Find where the given text appears and provide that cell's center as [X, Y] coordinate. 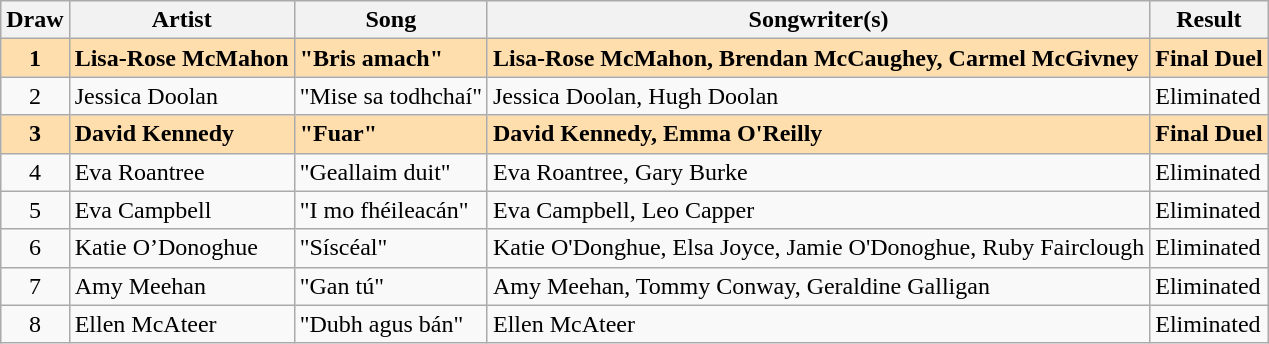
"Mise sa todhchaí" [390, 96]
2 [35, 96]
Jessica Doolan [182, 96]
Lisa-Rose McMahon, Brendan McCaughey, Carmel McGivney [818, 58]
"Bris amach" [390, 58]
Eva Campbell, Leo Capper [818, 210]
"Geallaim duit" [390, 172]
7 [35, 286]
Eva Campbell [182, 210]
Result [1209, 20]
David Kennedy [182, 134]
4 [35, 172]
"I mo fhéileacán" [390, 210]
Eva Roantree, Gary Burke [818, 172]
"Fuar" [390, 134]
"Dubh agus bán" [390, 324]
Eva Roantree [182, 172]
Draw [35, 20]
Jessica Doolan, Hugh Doolan [818, 96]
8 [35, 324]
"Síscéal" [390, 248]
Amy Meehan, Tommy Conway, Geraldine Galligan [818, 286]
1 [35, 58]
Katie O'Donghue, Elsa Joyce, Jamie O'Donoghue, Ruby Fairclough [818, 248]
"Gan tú" [390, 286]
5 [35, 210]
Songwriter(s) [818, 20]
Lisa-Rose McMahon [182, 58]
Katie O’Donoghue [182, 248]
David Kennedy, Emma O'Reilly [818, 134]
Song [390, 20]
Amy Meehan [182, 286]
Artist [182, 20]
6 [35, 248]
3 [35, 134]
